From the cell containing the given text, extract its center point as [x, y] coordinate. 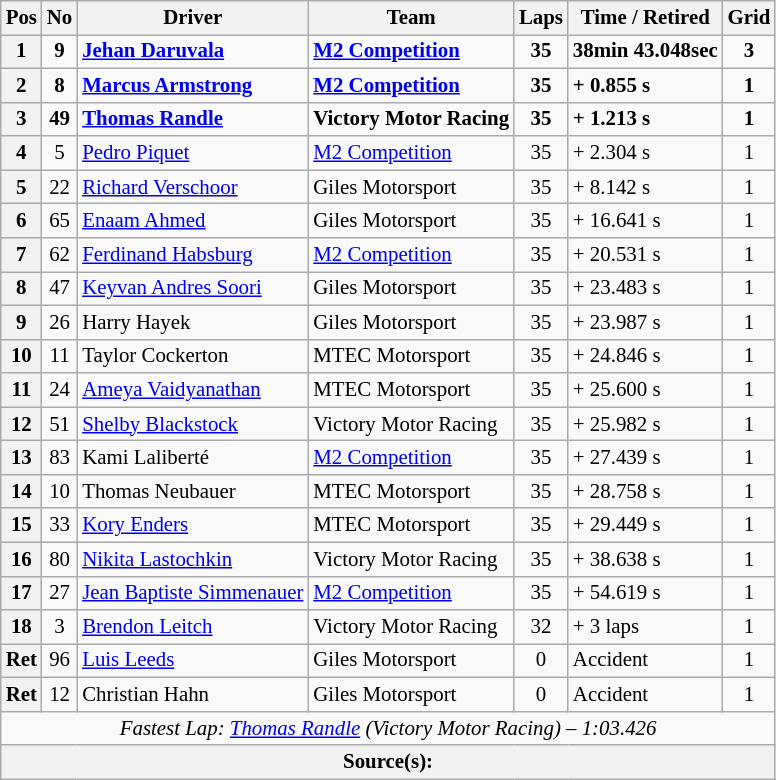
Brendon Leitch [192, 627]
6 [22, 221]
Team [411, 18]
+ 28.758 s [646, 491]
16 [22, 559]
+ 38.638 s [646, 559]
+ 25.982 s [646, 424]
14 [22, 491]
26 [60, 322]
Time / Retired [646, 18]
38min 43.048sec [646, 51]
Ferdinand Habsburg [192, 255]
+ 0.855 s [646, 85]
Jehan Daruvala [192, 51]
17 [22, 593]
+ 29.449 s [646, 525]
+ 3 laps [646, 627]
+ 2.304 s [646, 153]
47 [60, 288]
15 [22, 525]
+ 24.846 s [646, 356]
Luis Leeds [192, 661]
Pos [22, 18]
51 [60, 424]
Harry Hayek [192, 322]
4 [22, 153]
Driver [192, 18]
Kami Laliberté [192, 458]
Enaam Ahmed [192, 221]
+ 8.142 s [646, 187]
32 [541, 627]
83 [60, 458]
Keyvan Andres Soori [192, 288]
Jean Baptiste Simmenauer [192, 593]
96 [60, 661]
80 [60, 559]
Nikita Lastochkin [192, 559]
2 [22, 85]
Pedro Piquet [192, 153]
+ 16.641 s [646, 221]
Source(s): [388, 762]
22 [60, 187]
+ 23.987 s [646, 322]
33 [60, 525]
+ 1.213 s [646, 119]
Laps [541, 18]
49 [60, 119]
Shelby Blackstock [192, 424]
Thomas Randle [192, 119]
7 [22, 255]
Richard Verschoor [192, 187]
Thomas Neubauer [192, 491]
24 [60, 390]
+ 25.600 s [646, 390]
+ 20.531 s [646, 255]
18 [22, 627]
+ 23.483 s [646, 288]
No [60, 18]
Fastest Lap: Thomas Randle (Victory Motor Racing) – 1:03.426 [388, 728]
Christian Hahn [192, 695]
13 [22, 458]
Grid [750, 18]
62 [60, 255]
+ 54.619 s [646, 593]
65 [60, 221]
27 [60, 593]
Ameya Vaidyanathan [192, 390]
+ 27.439 s [646, 458]
Marcus Armstrong [192, 85]
Taylor Cockerton [192, 356]
Kory Enders [192, 525]
